Identify which cell holds the provided text, then report its [X, Y] central coordinate. 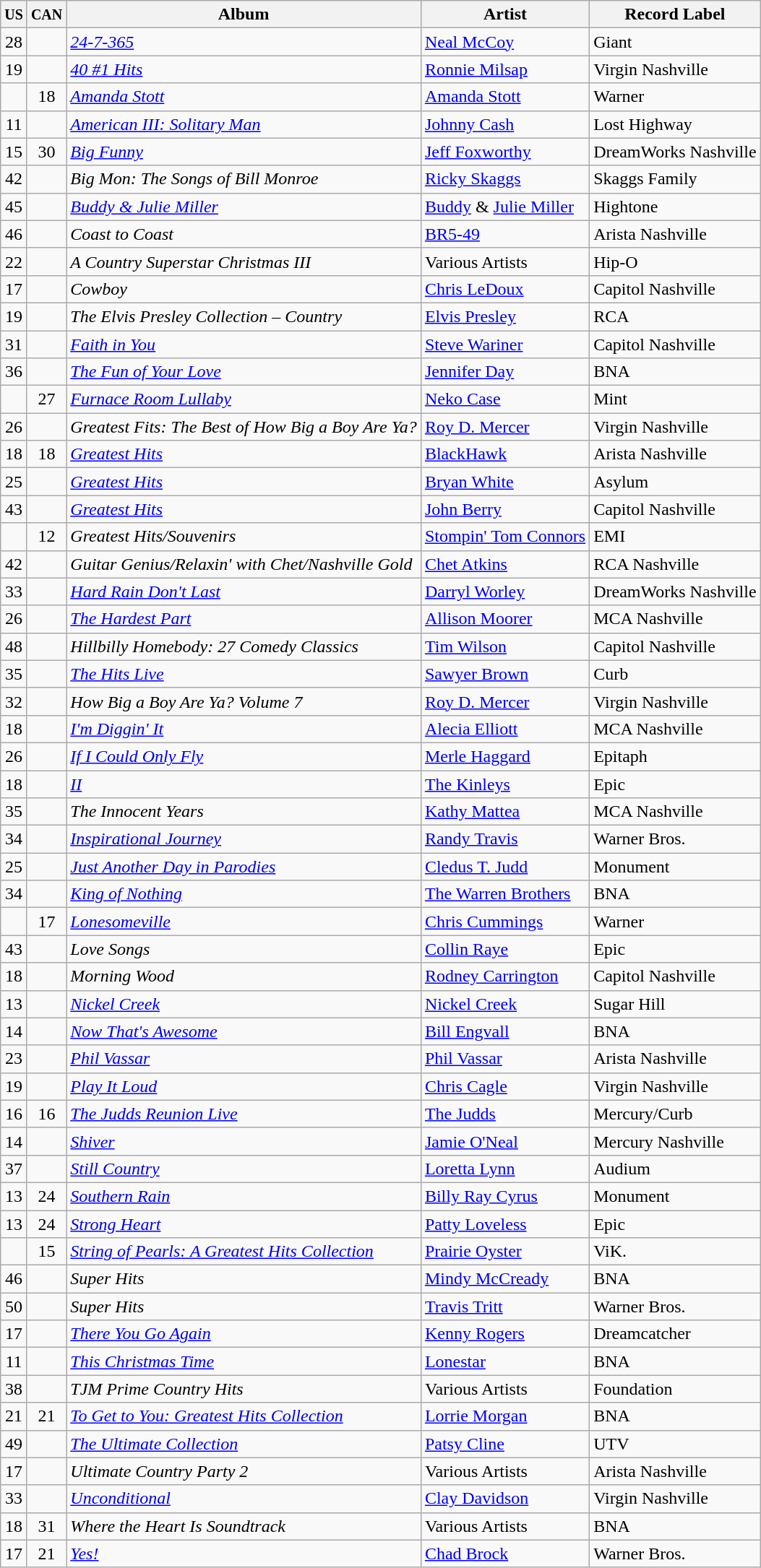
Alecia Elliott [504, 729]
Steve Wariner [504, 345]
Shiver [244, 1141]
Curb [675, 674]
Elvis Presley [504, 316]
Guitar Genius/Relaxin' with Chet/Nashville Gold [244, 564]
Lorrie Morgan [504, 1416]
Johnny Cash [504, 124]
Still Country [244, 1169]
Chris LeDoux [504, 289]
US [14, 14]
BlackHawk [504, 454]
Patty Loveless [504, 1224]
Faith in You [244, 345]
King of Nothing [244, 894]
Skaggs Family [675, 179]
Ultimate Country Party 2 [244, 1471]
The Hardest Part [244, 619]
BR5-49 [504, 234]
24-7-365 [244, 42]
American III: Solitary Man [244, 124]
Love Songs [244, 949]
RCA Nashville [675, 564]
Epitaph [675, 756]
Tim Wilson [504, 646]
Greatest Hits/Souvenirs [244, 537]
If I Could Only Fly [244, 756]
Mercury Nashville [675, 1141]
Neal McCoy [504, 42]
Hightone [675, 207]
49 [14, 1444]
A Country Superstar Christmas III [244, 261]
Audium [675, 1169]
The Hits Live [244, 674]
John Berry [504, 509]
Southern Rain [244, 1196]
27 [46, 399]
Chad Brock [504, 1554]
TJM Prime Country Hits [244, 1389]
Kenny Rogers [504, 1334]
CAN [46, 14]
Just Another Day in Parodies [244, 867]
Mindy McCready [504, 1279]
The Fun of Your Love [244, 372]
Hillbilly Homebody: 27 Comedy Classics [244, 646]
Bryan White [504, 482]
Where the Heart Is Soundtrack [244, 1526]
Inspirational Journey [244, 839]
The Judds Reunion Live [244, 1114]
Play It Loud [244, 1086]
Chet Atkins [504, 564]
Darryl Worley [504, 592]
How Big a Boy Are Ya? Volume 7 [244, 701]
This Christmas Time [244, 1361]
Now That's Awesome [244, 1031]
The Judds [504, 1114]
Ronnie Milsap [504, 69]
Travis Tritt [504, 1307]
Asylum [675, 482]
Yes! [244, 1554]
Cowboy [244, 289]
The Ultimate Collection [244, 1444]
Hip-O [675, 261]
Foundation [675, 1389]
To Get to You: Greatest Hits Collection [244, 1416]
The Warren Brothers [504, 894]
Sawyer Brown [504, 674]
Album [244, 14]
38 [14, 1389]
Coast to Coast [244, 234]
23 [14, 1059]
Patsy Cline [504, 1444]
Strong Heart [244, 1224]
Jennifer Day [504, 372]
Jeff Foxworthy [504, 152]
48 [14, 646]
The Elvis Presley Collection – Country [244, 316]
The Kinleys [504, 784]
ViK. [675, 1252]
Morning Wood [244, 976]
RCA [675, 316]
Hard Rain Don't Last [244, 592]
UTV [675, 1444]
Collin Raye [504, 949]
40 #1 Hits [244, 69]
Cledus T. Judd [504, 867]
Chris Cagle [504, 1086]
Sugar Hill [675, 1004]
The Innocent Years [244, 812]
EMI [675, 537]
String of Pearls: A Greatest Hits Collection [244, 1252]
Randy Travis [504, 839]
Greatest Fits: The Best of How Big a Boy Are Ya? [244, 427]
Mercury/Curb [675, 1114]
Artist [504, 14]
Neko Case [504, 399]
Kathy Mattea [504, 812]
Chris Cummings [504, 922]
Giant [675, 42]
36 [14, 372]
37 [14, 1169]
Mint [675, 399]
Jamie O'Neal [504, 1141]
50 [14, 1307]
Lost Highway [675, 124]
Dreamcatcher [675, 1334]
Stompin' Tom Connors [504, 537]
Merle Haggard [504, 756]
Big Funny [244, 152]
There You Go Again [244, 1334]
Allison Moorer [504, 619]
45 [14, 207]
Bill Engvall [504, 1031]
32 [14, 701]
Record Label [675, 14]
28 [14, 42]
Prairie Oyster [504, 1252]
I'm Diggin' It [244, 729]
Ricky Skaggs [504, 179]
22 [14, 261]
Unconditional [244, 1499]
Lonestar [504, 1361]
Furnace Room Lullaby [244, 399]
Rodney Carrington [504, 976]
Loretta Lynn [504, 1169]
12 [46, 537]
30 [46, 152]
Lonesomeville [244, 922]
II [244, 784]
Billy Ray Cyrus [504, 1196]
Big Mon: The Songs of Bill Monroe [244, 179]
Clay Davidson [504, 1499]
